Identify which cell holds the provided text, then report its (X, Y) central coordinate. 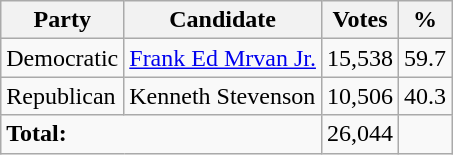
40.3 (426, 96)
% (426, 20)
10,506 (360, 96)
Total: (162, 134)
26,044 (360, 134)
Republican (62, 96)
Votes (360, 20)
Kenneth Stevenson (223, 96)
Frank Ed Mrvan Jr. (223, 58)
Candidate (223, 20)
Party (62, 20)
59.7 (426, 58)
15,538 (360, 58)
Democratic (62, 58)
